Detect which cell encompasses the target text, then output its [x, y] center coordinate. 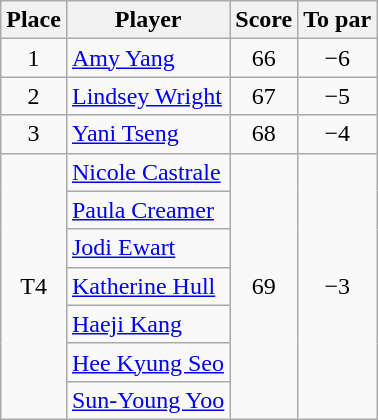
−5 [338, 96]
2 [34, 96]
68 [264, 134]
Amy Yang [148, 58]
Lindsey Wright [148, 96]
−4 [338, 134]
Player [148, 20]
Score [264, 20]
3 [34, 134]
To par [338, 20]
Katherine Hull [148, 286]
67 [264, 96]
Yani Tseng [148, 134]
1 [34, 58]
−3 [338, 286]
Place [34, 20]
Haeji Kang [148, 324]
Hee Kyung Seo [148, 362]
−6 [338, 58]
Jodi Ewart [148, 248]
T4 [34, 286]
66 [264, 58]
69 [264, 286]
Nicole Castrale [148, 172]
Sun-Young Yoo [148, 400]
Paula Creamer [148, 210]
